Pinpoint the cell where the given text exists, returning its [x, y] midpoint coordinate. 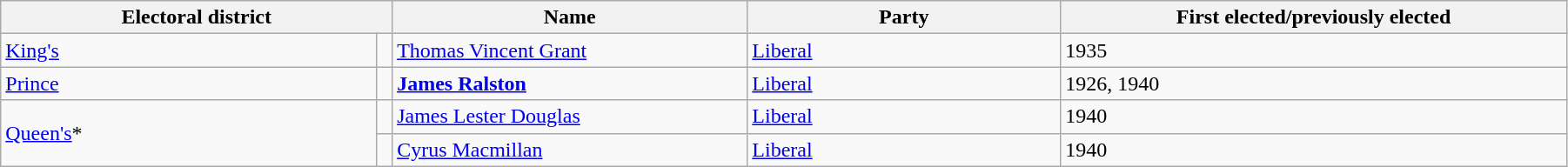
James Lester Douglas [570, 117]
Cyrus Macmillan [570, 150]
Prince [189, 83]
Thomas Vincent Grant [570, 50]
Name [570, 17]
Party [904, 17]
James Ralston [570, 83]
Queen's* [189, 133]
Electoral district [197, 17]
1926, 1940 [1314, 83]
First elected/previously elected [1314, 17]
1935 [1314, 50]
King's [189, 50]
